Scan for the cell matching the given text and deliver its [x, y] coordinate at center. 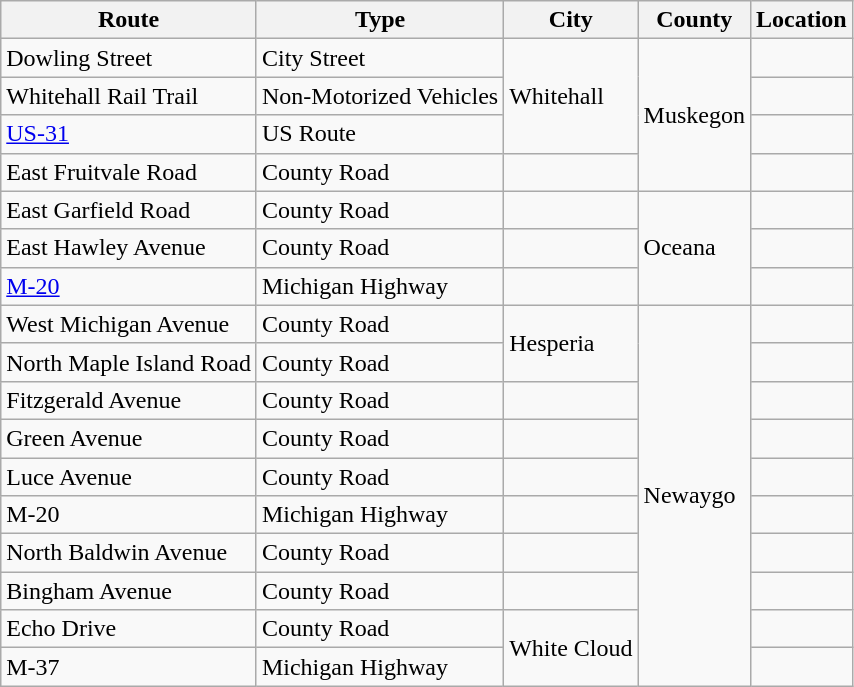
East Fruitvale Road [129, 172]
White Cloud [571, 648]
US Route [380, 134]
Location [801, 20]
Fitzgerald Avenue [129, 400]
Dowling Street [129, 58]
North Maple Island Road [129, 362]
Route [129, 20]
Oceana [694, 248]
Green Avenue [129, 438]
City Street [380, 58]
Whitehall [571, 96]
Hesperia [571, 343]
Muskegon [694, 115]
East Hawley Avenue [129, 248]
M-37 [129, 667]
City [571, 20]
Newaygo [694, 496]
Non-Motorized Vehicles [380, 96]
Whitehall Rail Trail [129, 96]
Echo Drive [129, 629]
West Michigan Avenue [129, 324]
Type [380, 20]
County [694, 20]
US-31 [129, 134]
Bingham Avenue [129, 591]
Luce Avenue [129, 477]
East Garfield Road [129, 210]
North Baldwin Avenue [129, 553]
